Return the (X, Y) coordinate for the center point of the cell that contains the specified text.  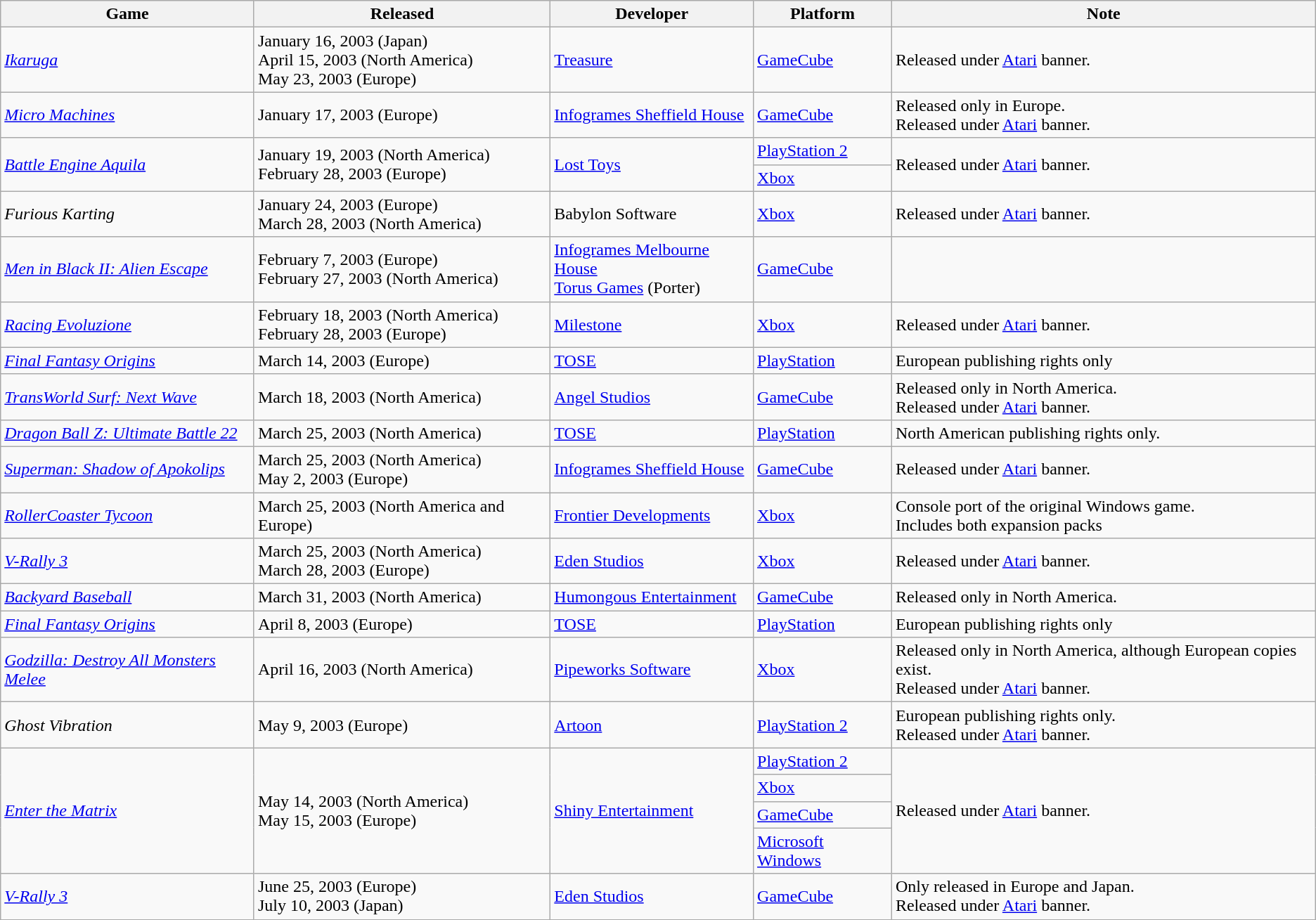
Angel Studios (652, 396)
Released only in North America.Released under Atari banner. (1104, 396)
Infogrames Melbourne HouseTorus Games (Porter) (652, 269)
North American publishing rights only. (1104, 433)
Frontier Developments (652, 514)
RollerCoaster Tycoon (128, 514)
Racing Evoluzione (128, 325)
Released only in North America, although European copies exist.Released under Atari banner. (1104, 670)
June 25, 2003 (Europe)July 10, 2003 (Japan) (402, 897)
April 16, 2003 (North America) (402, 670)
TransWorld Surf: Next Wave (128, 396)
Note (1104, 14)
Released only in North America. (1104, 597)
January 17, 2003 (Europe) (402, 115)
January 19, 2003 (North America)February 28, 2003 (Europe) (402, 164)
Godzilla: Destroy All Monsters Melee (128, 670)
Microsoft Windows (822, 850)
Backyard Baseball (128, 597)
Humongous Entertainment (652, 597)
March 25, 2003 (North America) (402, 433)
May 14, 2003 (North America)May 15, 2003 (Europe) (402, 811)
Micro Machines (128, 115)
Only released in Europe and Japan.Released under Atari banner. (1104, 897)
Dragon Ball Z: Ultimate Battle 22 (128, 433)
Game (128, 14)
April 8, 2003 (Europe) (402, 624)
May 9, 2003 (Europe) (402, 725)
Men in Black II: Alien Escape (128, 269)
Artoon (652, 725)
Developer (652, 14)
March 31, 2003 (North America) (402, 597)
Shiny Entertainment (652, 811)
January 24, 2003 (Europe)March 28, 2003 (North America) (402, 214)
Released only in Europe.Released under Atari banner. (1104, 115)
Lost Toys (652, 164)
March 14, 2003 (Europe) (402, 361)
March 25, 2003 (North America)May 2, 2003 (Europe) (402, 469)
March 18, 2003 (North America) (402, 396)
February 18, 2003 (North America)February 28, 2003 (Europe) (402, 325)
Milestone (652, 325)
January 16, 2003 (Japan)April 15, 2003 (North America)May 23, 2003 (Europe) (402, 60)
Platform (822, 14)
Ikaruga (128, 60)
European publishing rights only.Released under Atari banner. (1104, 725)
Enter the Matrix (128, 811)
Pipeworks Software (652, 670)
March 25, 2003 (North America and Europe) (402, 514)
Superman: Shadow of Apokolips (128, 469)
Ghost Vibration (128, 725)
Console port of the original Windows game.Includes both expansion packs (1104, 514)
Treasure (652, 60)
Battle Engine Aquila (128, 164)
Released (402, 14)
Furious Karting (128, 214)
February 7, 2003 (Europe)February 27, 2003 (North America) (402, 269)
Babylon Software (652, 214)
March 25, 2003 (North America)March 28, 2003 (Europe) (402, 561)
